Pinpoint the cell where the given text exists, returning its (x, y) midpoint coordinate. 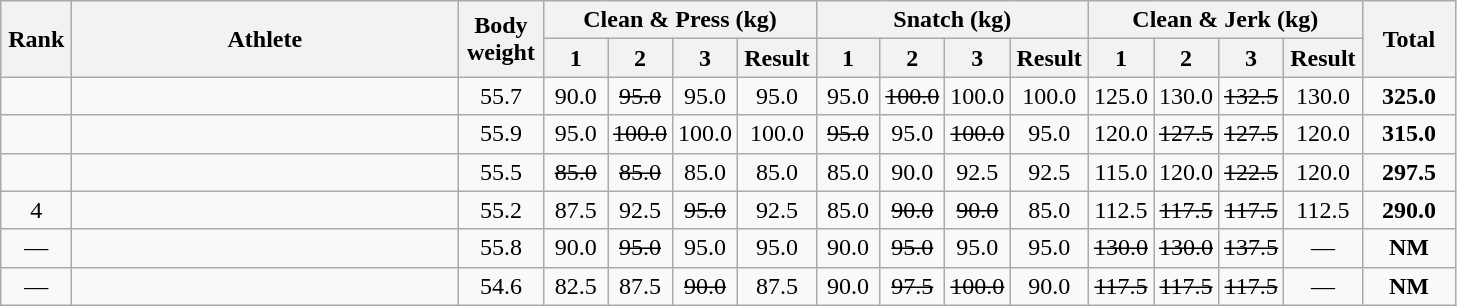
54.6 (501, 286)
Snatch (kg) (952, 20)
325.0 (1409, 96)
55.9 (501, 134)
Rank (36, 39)
Athlete (265, 39)
290.0 (1409, 210)
Clean & Press (kg) (680, 20)
Total (1409, 39)
Body weight (501, 39)
122.5 (1252, 172)
97.5 (912, 286)
115.0 (1120, 172)
55.7 (501, 96)
137.5 (1252, 248)
125.0 (1120, 96)
297.5 (1409, 172)
55.2 (501, 210)
315.0 (1409, 134)
82.5 (576, 286)
55.5 (501, 172)
4 (36, 210)
132.5 (1252, 96)
Clean & Jerk (kg) (1225, 20)
55.8 (501, 248)
